Return the (x, y) coordinate for the center point of the cell that contains the specified text.  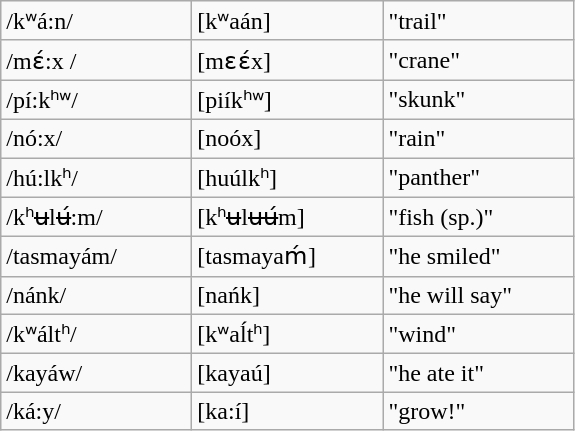
"skunk" (478, 100)
"he will say" (478, 295)
"fish (sp.)" (478, 217)
/kayáw/ (96, 373)
"he ate it" (478, 373)
/nó:x/ (96, 138)
[noóx] (288, 138)
[ka:í] (288, 411)
"trail" (478, 21)
/mɛ́:x / (96, 60)
[mɛɛ́x] (288, 60)
/kʷá:n/ (96, 21)
/ká:y/ (96, 411)
/kʰʉlʉ́:m/ (96, 217)
"wind" (478, 334)
[nańk] (288, 295)
/pí:kʰʷ/ (96, 100)
"rain" (478, 138)
/tasmayám/ (96, 257)
[kʷaán] (288, 21)
[kayaú] (288, 373)
/nánk/ (96, 295)
[huúlkʰ] (288, 178)
"grow!" (478, 411)
[kʰʉlʉʉ́m] (288, 217)
"crane" (478, 60)
"panther" (478, 178)
/kʷáltʰ/ (96, 334)
/hú:lkʰ/ (96, 178)
"he smiled" (478, 257)
[tasmayaḿ] (288, 257)
[kʷaĺtʰ] (288, 334)
[piíkʰʷ] (288, 100)
